From the cell containing the given text, extract its center point as (x, y) coordinate. 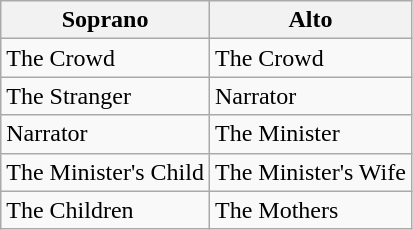
The Minister's Wife (310, 172)
The Mothers (310, 210)
The Minister's Child (106, 172)
Alto (310, 20)
The Stranger (106, 96)
Soprano (106, 20)
The Minister (310, 134)
The Children (106, 210)
